Return [X, Y] of the center of cell containing provided text 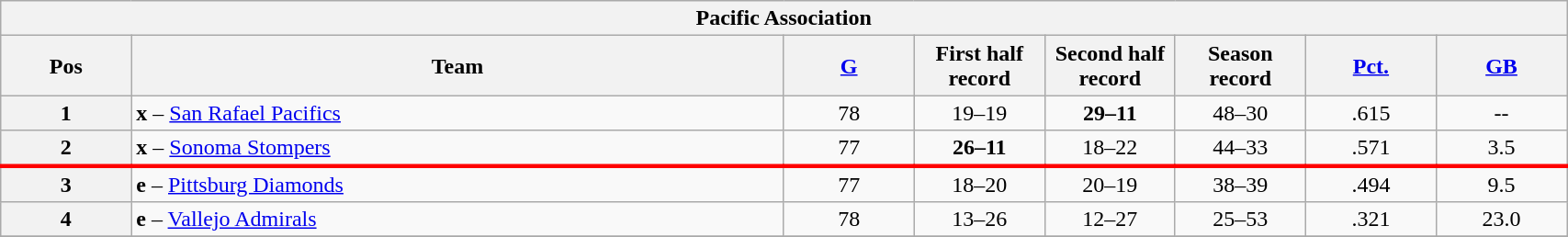
23.0 [1501, 220]
Pct. [1371, 66]
44–33 [1240, 148]
Second half record [1110, 66]
G [849, 66]
2 [66, 148]
1 [66, 113]
-- [1501, 113]
Pos [66, 66]
20–19 [1110, 184]
e – Vallejo Admirals [457, 220]
GB [1501, 66]
.615 [1371, 113]
.321 [1371, 220]
Pacific Association [784, 18]
48–30 [1240, 113]
e – Pittsburg Diamonds [457, 184]
Team [457, 66]
Season record [1240, 66]
18–22 [1110, 148]
4 [66, 220]
13–26 [979, 220]
9.5 [1501, 184]
.571 [1371, 148]
.494 [1371, 184]
12–27 [1110, 220]
3 [66, 184]
25–53 [1240, 220]
29–11 [1110, 113]
First half record [979, 66]
3.5 [1501, 148]
26–11 [979, 148]
18–20 [979, 184]
38–39 [1240, 184]
x – San Rafael Pacifics [457, 113]
19–19 [979, 113]
x – Sonoma Stompers [457, 148]
